Extract the (X, Y) coordinate from the center of the cell holding the provided text.  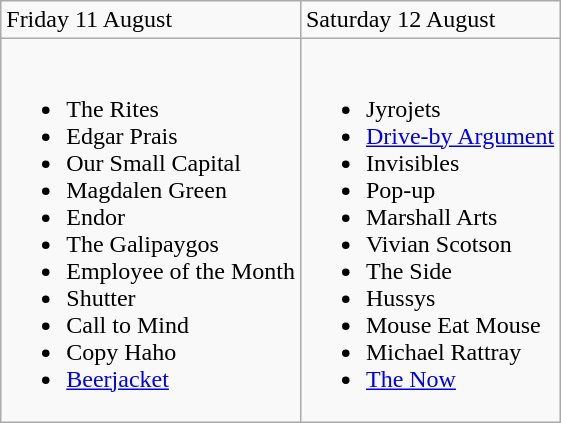
Friday 11 August (151, 20)
JyrojetsDrive-by ArgumentInvisiblesPop-upMarshall ArtsVivian ScotsonThe SideHussysMouse Eat MouseMichael RattrayThe Now (430, 230)
Saturday 12 August (430, 20)
The RitesEdgar PraisOur Small CapitalMagdalen GreenEndorThe GalipaygosEmployee of the MonthShutterCall to MindCopy HahoBeerjacket (151, 230)
